For the text-containing cell, return its midpoint in (x, y) coordinate format. 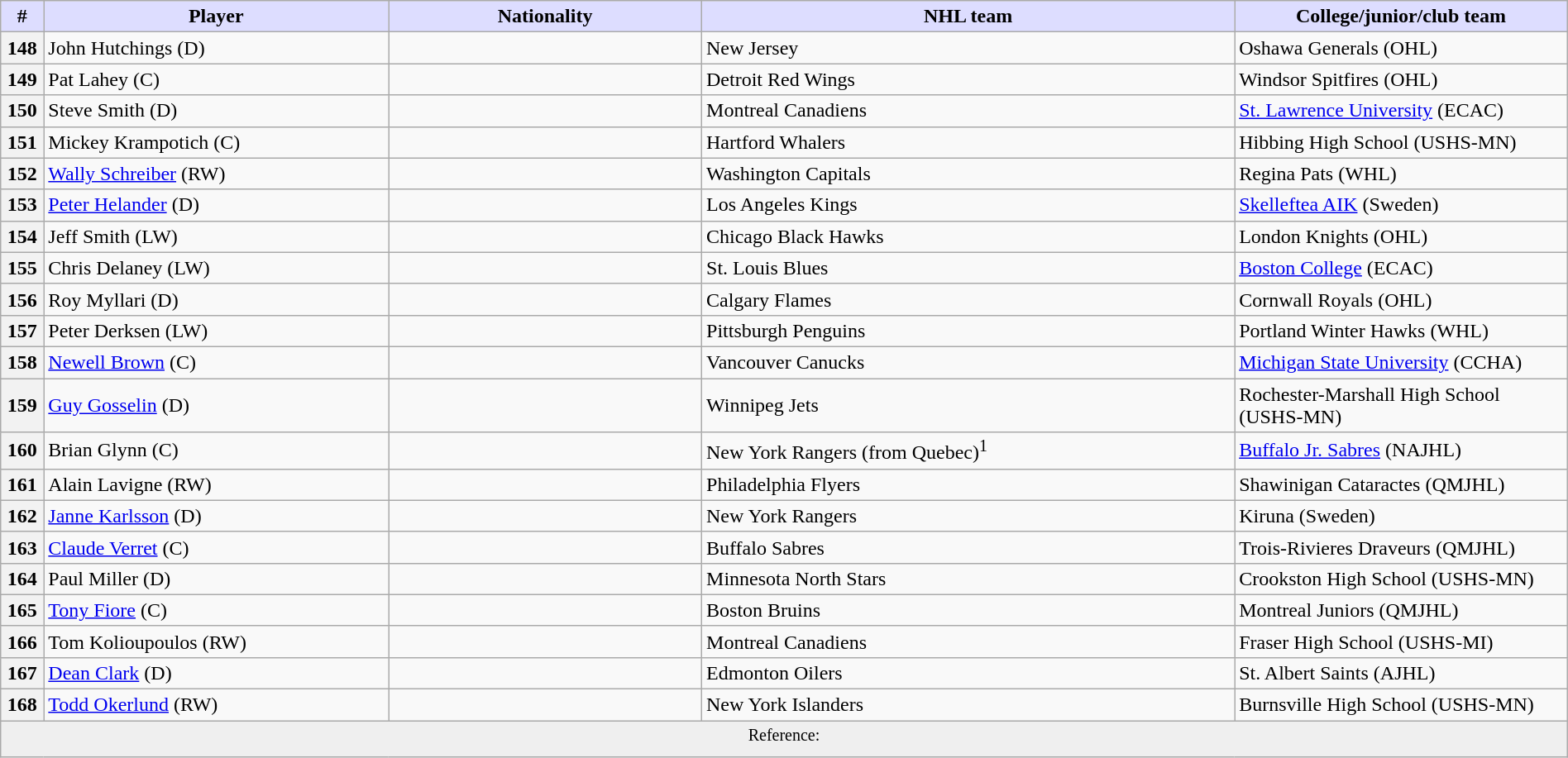
165 (22, 610)
148 (22, 48)
New Jersey (968, 48)
Buffalo Jr. Sabres (NAJHL) (1401, 451)
Janne Karlsson (D) (217, 516)
Cornwall Royals (OHL) (1401, 299)
Chicago Black Hawks (968, 236)
159 (22, 405)
153 (22, 205)
St. Lawrence University (ECAC) (1401, 111)
New York Rangers (from Quebec)1 (968, 451)
156 (22, 299)
Hartford Whalers (968, 142)
Claude Verret (C) (217, 547)
Newell Brown (C) (217, 362)
Peter Helander (D) (217, 205)
Boston College (ECAC) (1401, 268)
Alain Lavigne (RW) (217, 484)
Steve Smith (D) (217, 111)
Pat Lahey (C) (217, 79)
St. Albert Saints (AJHL) (1401, 673)
Jeff Smith (LW) (217, 236)
163 (22, 547)
# (22, 17)
Edmonton Oilers (968, 673)
Detroit Red Wings (968, 79)
Brian Glynn (C) (217, 451)
Minnesota North Stars (968, 579)
Boston Bruins (968, 610)
NHL team (968, 17)
155 (22, 268)
157 (22, 331)
Rochester-Marshall High School (USHS-MN) (1401, 405)
168 (22, 705)
Kiruna (Sweden) (1401, 516)
154 (22, 236)
Winnipeg Jets (968, 405)
Trois-Rivieres Draveurs (QMJHL) (1401, 547)
Burnsville High School (USHS-MN) (1401, 705)
John Hutchings (D) (217, 48)
Fraser High School (USHS-MI) (1401, 641)
Los Angeles Kings (968, 205)
166 (22, 641)
Todd Okerlund (RW) (217, 705)
Peter Derksen (LW) (217, 331)
Roy Myllari (D) (217, 299)
Regina Pats (WHL) (1401, 174)
College/junior/club team (1401, 17)
Chris Delaney (LW) (217, 268)
160 (22, 451)
151 (22, 142)
152 (22, 174)
Tony Fiore (C) (217, 610)
Portland Winter Hawks (WHL) (1401, 331)
149 (22, 79)
Wally Schreiber (RW) (217, 174)
Pittsburgh Penguins (968, 331)
Guy Gosselin (D) (217, 405)
Washington Capitals (968, 174)
161 (22, 484)
162 (22, 516)
150 (22, 111)
St. Louis Blues (968, 268)
Calgary Flames (968, 299)
Dean Clark (D) (217, 673)
Hibbing High School (USHS-MN) (1401, 142)
Crookston High School (USHS-MN) (1401, 579)
Mickey Krampotich (C) (217, 142)
Paul Miller (D) (217, 579)
Skelleftea AIK (Sweden) (1401, 205)
164 (22, 579)
Tom Kolioupoulos (RW) (217, 641)
158 (22, 362)
Oshawa Generals (OHL) (1401, 48)
Buffalo Sabres (968, 547)
Reference: (784, 739)
Nationality (546, 17)
London Knights (OHL) (1401, 236)
Player (217, 17)
167 (22, 673)
Shawinigan Cataractes (QMJHL) (1401, 484)
New York Islanders (968, 705)
Vancouver Canucks (968, 362)
Montreal Juniors (QMJHL) (1401, 610)
Windsor Spitfires (OHL) (1401, 79)
Philadelphia Flyers (968, 484)
Michigan State University (CCHA) (1401, 362)
New York Rangers (968, 516)
